Identify which cell holds the provided text, then report its [X, Y] central coordinate. 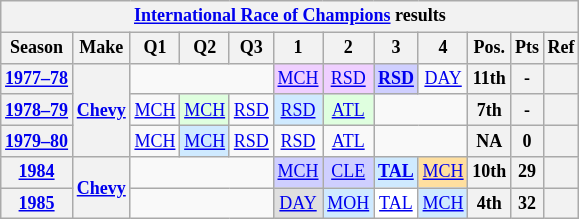
29 [528, 172]
1 [298, 48]
Season [37, 48]
Q2 [205, 48]
1985 [37, 204]
4th [490, 204]
Ref [561, 48]
NA [490, 140]
4 [443, 48]
1978–79 [37, 110]
3 [396, 48]
7th [490, 110]
Make [101, 48]
Pts [528, 48]
1979–80 [37, 140]
CLE [348, 172]
Q1 [155, 48]
11th [490, 78]
0 [528, 140]
Pos. [490, 48]
1977–78 [37, 78]
International Race of Champions results [290, 16]
1984 [37, 172]
Q3 [251, 48]
2 [348, 48]
10th [490, 172]
MOH [348, 204]
32 [528, 204]
